Scan for the cell matching the given text and deliver its (x, y) coordinate at center. 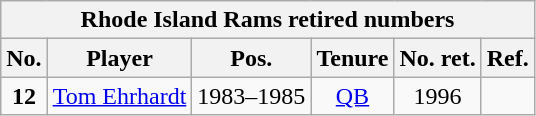
Tenure (352, 58)
QB (352, 96)
Player (120, 58)
No. (24, 58)
No. ret. (438, 58)
Rhode Island Rams retired numbers (268, 20)
Pos. (252, 58)
1996 (438, 96)
1983–1985 (252, 96)
12 (24, 96)
Tom Ehrhardt (120, 96)
Ref. (508, 58)
